For the text-containing cell, return its midpoint in (x, y) coordinate format. 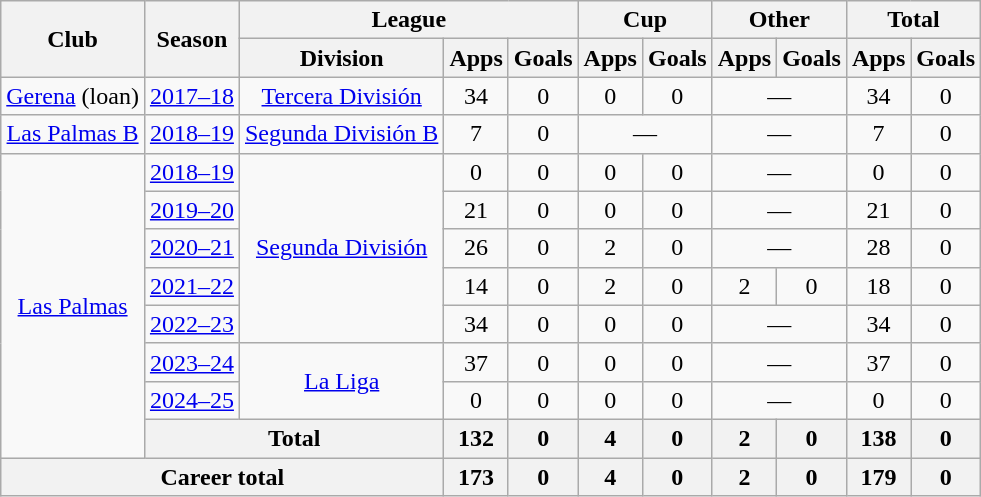
2017–18 (192, 96)
2021–22 (192, 286)
Cup (645, 20)
Other (779, 20)
Career total (222, 477)
La Liga (341, 381)
28 (878, 248)
138 (878, 438)
2024–25 (192, 400)
2020–21 (192, 248)
173 (476, 477)
132 (476, 438)
Las Palmas B (73, 134)
Segunda División B (341, 134)
Season (192, 39)
Gerena (loan) (73, 96)
2023–24 (192, 362)
26 (476, 248)
League (408, 20)
14 (476, 286)
Tercera División (341, 96)
Division (341, 58)
Club (73, 39)
Segunda División (341, 248)
2019–20 (192, 210)
2022–23 (192, 324)
Las Palmas (73, 305)
18 (878, 286)
179 (878, 477)
